Identify which cell holds the provided text, then report its (x, y) central coordinate. 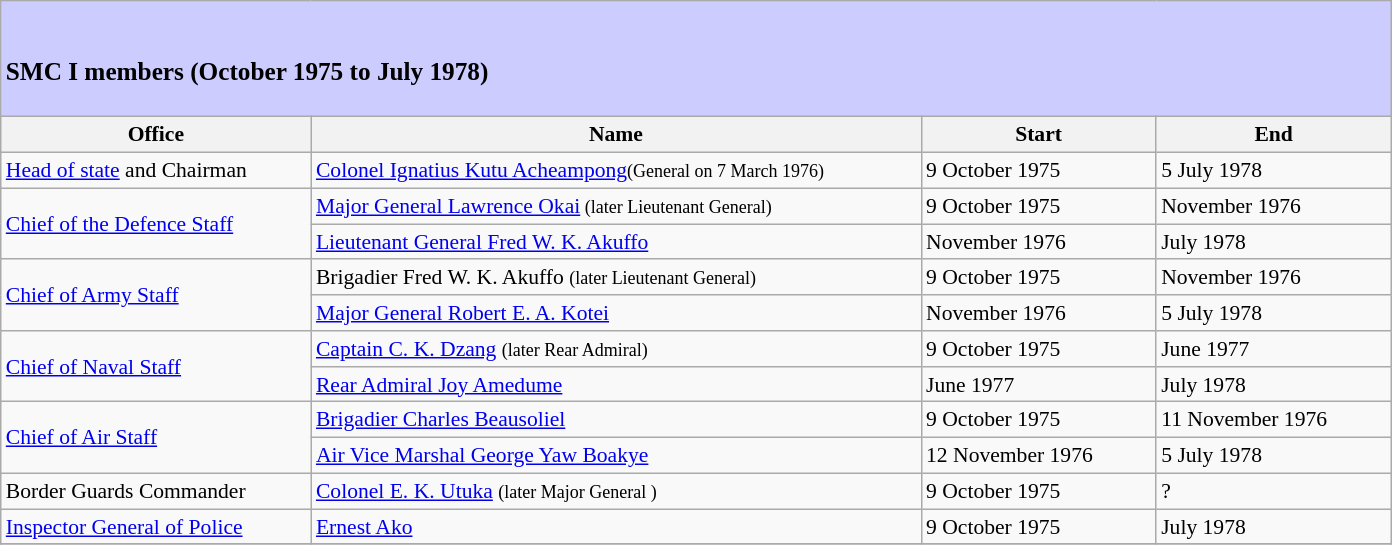
Captain C. K. Dzang (later Rear Admiral) (616, 349)
Name (616, 135)
Chief of Air Staff (156, 438)
Colonel E. K. Utuka (later Major General ) (616, 492)
Rear Admiral Joy Amedume (616, 385)
Brigadier Fred W. K. Akuffo (later Lieutenant General) (616, 278)
? (1274, 492)
Air Vice Marshal George Yaw Boakye (616, 456)
Chief of Naval Staff (156, 366)
Brigadier Charles Beausoliel (616, 420)
Major General Lawrence Okai (later Lieutenant General) (616, 207)
11 November 1976 (1274, 420)
Border Guards Commander (156, 492)
Head of state and Chairman (156, 171)
Start (1038, 135)
Colonel Ignatius Kutu Acheampong(General on 7 March 1976) (616, 171)
Ernest Ako (616, 527)
SMC I members (October 1975 to July 1978) (696, 59)
12 November 1976 (1038, 456)
Major General Robert E. A. Kotei (616, 313)
Inspector General of Police (156, 527)
Chief of the Defence Staff (156, 224)
Office (156, 135)
Chief of Army Staff (156, 296)
Lieutenant General Fred W. K. Akuffo (616, 242)
End (1274, 135)
